Find where the given text appears and provide that cell's center as (X, Y) coordinate. 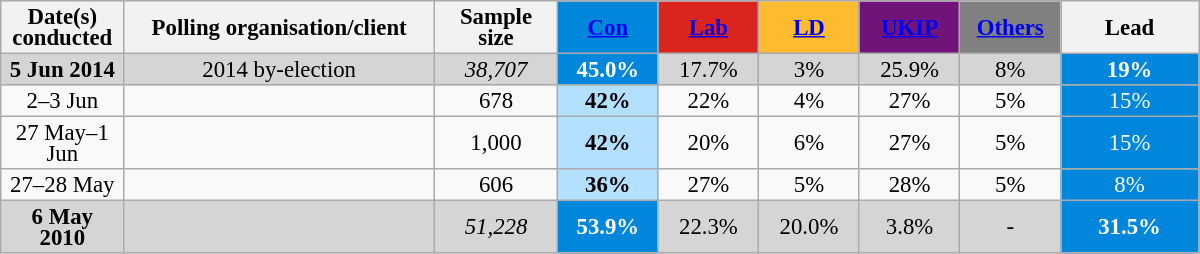
6 May 2010 (62, 228)
4% (810, 101)
38,707 (496, 70)
Polling organisation/client (280, 28)
1,000 (496, 144)
Sample size (496, 28)
17.7% (708, 70)
3% (810, 70)
25.9% (910, 70)
45.0% (608, 70)
19% (1129, 70)
LD (810, 28)
2–3 Jun (62, 101)
Lead (1129, 28)
- (1010, 228)
Others (1010, 28)
678 (496, 101)
6% (810, 144)
Lab (708, 28)
31.5% (1129, 228)
UKIP (910, 28)
5 Jun 2014 (62, 70)
22% (708, 101)
Con (608, 28)
27 May–1 Jun (62, 144)
606 (496, 185)
20.0% (810, 228)
Date(s)conducted (62, 28)
2014 by-election (280, 70)
53.9% (608, 228)
36% (608, 185)
28% (910, 185)
27–28 May (62, 185)
20% (708, 144)
22.3% (708, 228)
3.8% (910, 228)
51,228 (496, 228)
